Capture the cell that displays the provided text and extract its [x, y] central coordinate. 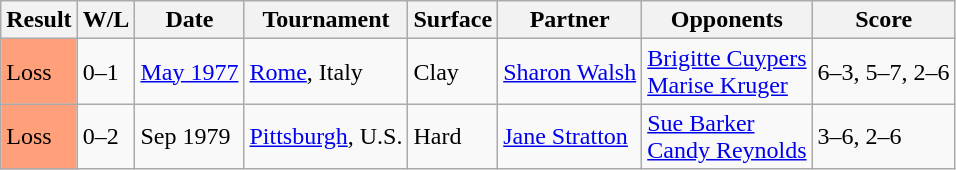
May 1977 [190, 72]
Tournament [326, 20]
0–2 [106, 136]
Jane Stratton [570, 136]
Sharon Walsh [570, 72]
Hard [453, 136]
Pittsburgh, U.S. [326, 136]
Rome, Italy [326, 72]
0–1 [106, 72]
W/L [106, 20]
Surface [453, 20]
Score [884, 20]
Opponents [727, 20]
Date [190, 20]
Partner [570, 20]
Sue Barker Candy Reynolds [727, 136]
Brigitte Cuypers Marise Kruger [727, 72]
3–6, 2–6 [884, 136]
Clay [453, 72]
Result [39, 20]
6–3, 5–7, 2–6 [884, 72]
Sep 1979 [190, 136]
